Capture the cell that displays the provided text and extract its (X, Y) central coordinate. 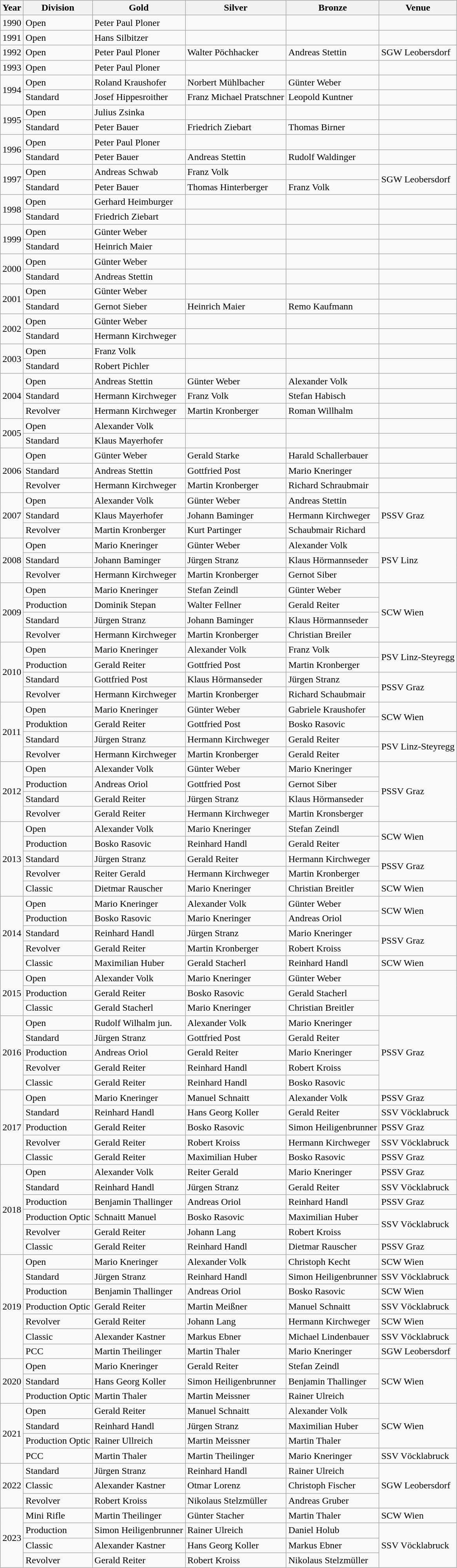
Gerald Starke (236, 456)
1993 (12, 67)
Otmar Lorenz (236, 1486)
Stefan Habisch (332, 396)
1998 (12, 209)
2004 (12, 396)
1991 (12, 38)
Venue (418, 8)
Richard Schraubmair (332, 486)
2013 (12, 859)
2010 (12, 672)
2003 (12, 358)
Christian Breiler (332, 635)
1990 (12, 23)
Josef Hippesroither (139, 97)
2014 (12, 933)
2012 (12, 791)
Walter Pöchhacker (236, 53)
Gold (139, 8)
Christoph Fischer (332, 1486)
Gernot Sieber (139, 306)
Martin Kronsberger (332, 814)
Rainer Ullreich (139, 1441)
Andreas Schwab (139, 172)
2005 (12, 433)
2015 (12, 993)
Roland Kraushofer (139, 82)
Kurt Partinger (236, 530)
Schaubmair Richard (332, 530)
Franz Michael Pratschner (236, 97)
Martin Meißner (236, 1306)
2017 (12, 1127)
2008 (12, 560)
Michael Lindenbauer (332, 1336)
Harald Schallerbauer (332, 456)
Bronze (332, 8)
2019 (12, 1306)
Roman Willhalm (332, 411)
Thomas Birner (332, 127)
Christoph Kecht (332, 1262)
Walter Fellner (236, 605)
2021 (12, 1433)
1994 (12, 90)
1995 (12, 120)
Richard Schaubmair (332, 695)
2001 (12, 299)
2006 (12, 471)
Leopold Kuntner (332, 97)
2011 (12, 732)
1999 (12, 239)
2023 (12, 1538)
Year (12, 8)
1997 (12, 179)
PSV Linz (418, 560)
2020 (12, 1381)
2022 (12, 1486)
2000 (12, 269)
Hans Silbitzer (139, 38)
Daniel Holub (332, 1530)
Produktion (58, 724)
Norbert Mühlbacher (236, 82)
Andreas Gruber (332, 1501)
2007 (12, 515)
Silver (236, 8)
2002 (12, 329)
Rudolf Waldinger (332, 157)
Dominik Stepan (139, 605)
2016 (12, 1053)
Günter Stacher (236, 1515)
2009 (12, 612)
Schnaitt Manuel (139, 1217)
Robert Pichler (139, 366)
Mini Rifle (58, 1515)
1996 (12, 149)
Remo Kaufmann (332, 306)
Gabriele Kraushofer (332, 709)
1992 (12, 53)
Julius Zsinka (139, 112)
Gerhard Heimburger (139, 202)
Thomas Hinterberger (236, 187)
2018 (12, 1210)
Rudolf Wilhalm jun. (139, 1023)
Division (58, 8)
